Pinpoint the cell where the given text exists, returning its [X, Y] midpoint coordinate. 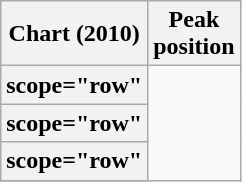
Peakposition [194, 34]
Chart (2010) [74, 34]
